Find where the given text appears and provide that cell's center as [X, Y] coordinate. 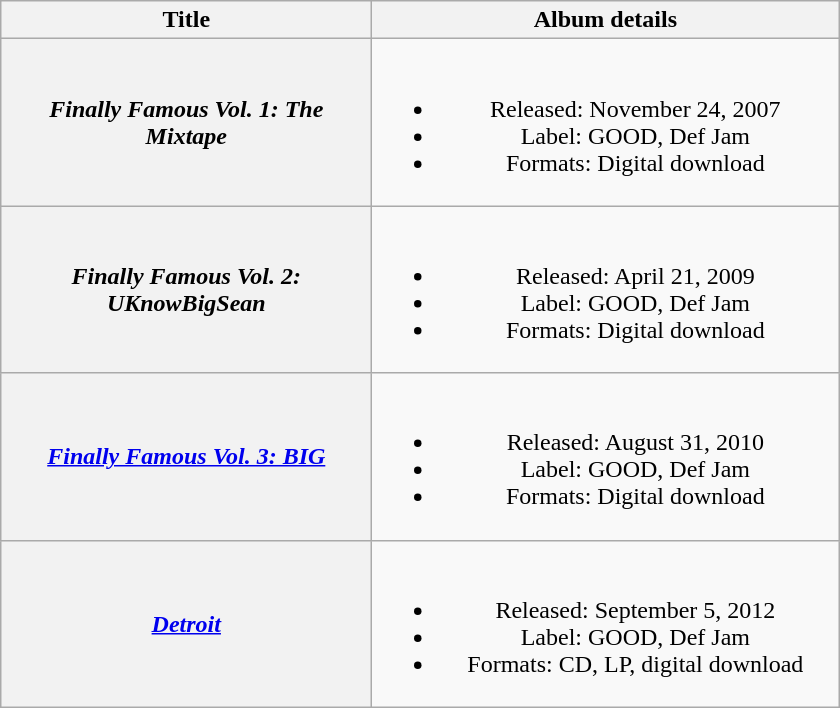
Finally Famous Vol. 3: BIG [186, 456]
Finally Famous Vol. 2: UKnowBigSean [186, 290]
Detroit [186, 624]
Title [186, 20]
Released: April 21, 2009 Label: GOOD, Def JamFormats: Digital download [606, 290]
Released: November 24, 2007 Label: GOOD, Def JamFormats: Digital download [606, 122]
Released: August 31, 2010 Label: GOOD, Def JamFormats: Digital download [606, 456]
Finally Famous Vol. 1: The Mixtape [186, 122]
Album details [606, 20]
Released: September 5, 2012 Label: GOOD, Def JamFormats: CD, LP, digital download [606, 624]
